From the cell containing the given text, extract its center point as (x, y) coordinate. 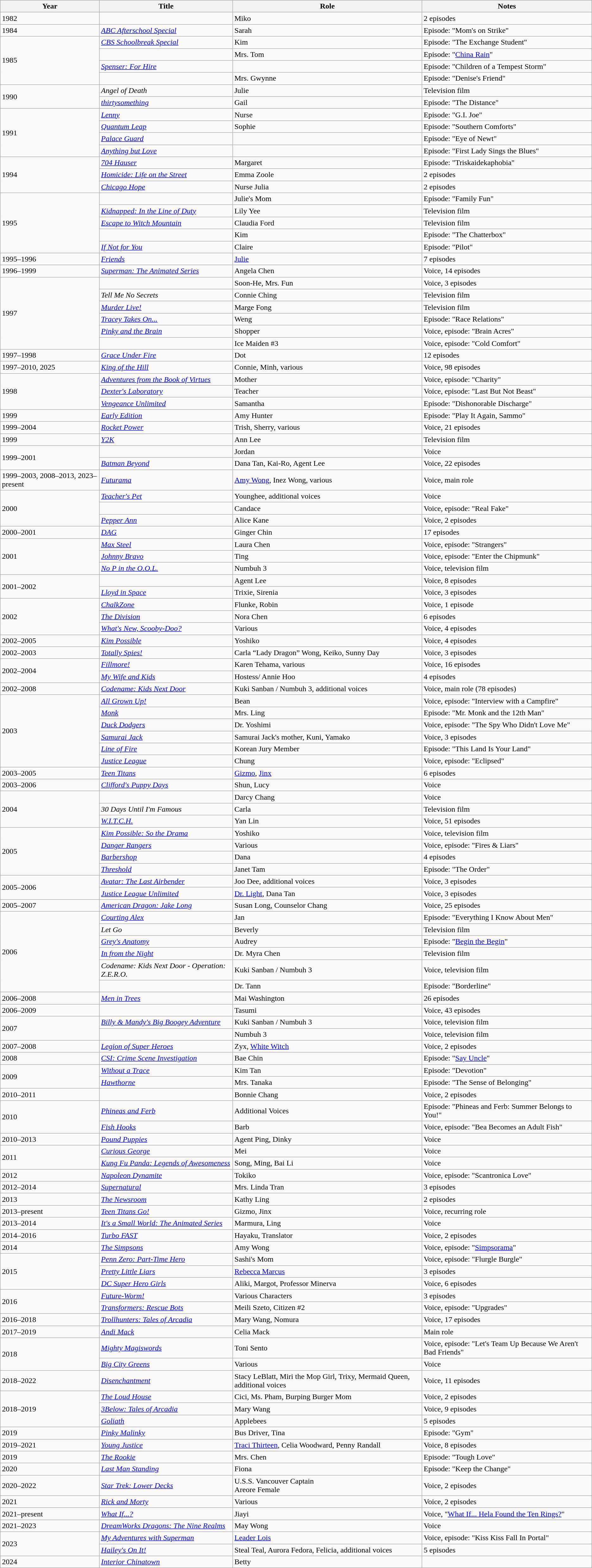
Title (166, 6)
Rocket Power (166, 427)
Jiayi (327, 1514)
What's New, Scooby-Doo? (166, 629)
Goliath (166, 1421)
2000–2001 (50, 532)
Voice, episode: "Cold Comfort" (507, 343)
Dot (327, 355)
2020–2022 (50, 1485)
3Below: Tales of Arcadia (166, 1409)
2002–2008 (50, 689)
Angela Chen (327, 271)
Andi Mack (166, 1331)
Ice Maiden #3 (327, 343)
2021–present (50, 1514)
Episode: "Say Uncle" (507, 1058)
Hayaku, Translator (327, 1235)
2006 (50, 952)
Audrey (327, 942)
Palace Guard (166, 138)
Voice, 1 episode (507, 605)
Spenser: For Hire (166, 66)
Episode: "The Sense of Belonging" (507, 1082)
Steal Teal, Aurora Fedora, Felicia, additional voices (327, 1550)
2013–2014 (50, 1223)
Voice, episode: "Eclipsed" (507, 761)
Emma Zoole (327, 175)
Danger Rangers (166, 845)
2001 (50, 556)
Codename: Kids Next Door (166, 689)
Let Go (166, 929)
Episode: "Children of a Tempest Storm" (507, 66)
2016 (50, 1301)
Dana Tan, Kai-Ro, Agent Lee (327, 464)
Dexter's Laboratory (166, 391)
Tokiko (327, 1175)
Codename: Kids Next Door - Operation: Z.E.R.O. (166, 970)
1994 (50, 175)
Nurse (327, 114)
Stacy LeBlatt, Miri the Mop Girl, Trixy, Mermaid Queen, additional voices (327, 1380)
Mrs. Tom (327, 54)
1999–2004 (50, 427)
Samurai Jack (166, 737)
Voice, 98 episodes (507, 367)
Shun, Lucy (327, 785)
Agent Ping, Dinky (327, 1139)
Early Edition (166, 415)
Voice, episode: "Interview with a Campfire" (507, 701)
2006–2009 (50, 1010)
Celia Mack (327, 1331)
Totally Spies! (166, 653)
1982 (50, 18)
Episode: "The Chatterbox" (507, 235)
2021–2023 (50, 1526)
2014–2016 (50, 1235)
2012–2014 (50, 1187)
30 Days Until I'm Famous (166, 809)
Futurama (166, 480)
1995–1996 (50, 259)
1995 (50, 223)
Teacher's Pet (166, 496)
704 Hauser (166, 163)
Napoleon Dynamite (166, 1175)
Mrs. Gwynne (327, 78)
Episode: "Borderline" (507, 986)
Last Man Standing (166, 1469)
Toni Sento (327, 1348)
Billy & Mandy's Big Boogey Adventure (166, 1022)
Connie Ching (327, 295)
Teen Titans Go! (166, 1211)
12 episodes (507, 355)
Dr. Tann (327, 986)
Episode: "First Lady Sings the Blues" (507, 151)
2006–2008 (50, 998)
1999–2003, 2008–2013, 2023–present (50, 480)
2010–2013 (50, 1139)
1991 (50, 132)
2003–2006 (50, 785)
Meili Szeto, Citizen #2 (327, 1307)
Pinky Malinky (166, 1433)
Mrs. Chen (327, 1457)
Legion of Super Heroes (166, 1046)
Voice, 43 episodes (507, 1010)
Claire (327, 247)
Sophie (327, 126)
Episode: "Keep the Change" (507, 1469)
Voice, episode: "Simpsorama" (507, 1247)
Trish, Sherry, various (327, 427)
May Wong (327, 1526)
Episode: "Tough Love" (507, 1457)
Voice, 51 episodes (507, 821)
2005 (50, 851)
Episode: "Phineas and Ferb: Summer Belongs to You!" (507, 1110)
Episode: "The Exchange Student" (507, 42)
Line of Fire (166, 749)
Episode: "Gym" (507, 1433)
Episode: "Race Relations" (507, 319)
2008 (50, 1058)
Aliki, Margot, Professor Minerva (327, 1283)
American Dragon: Jake Long (166, 905)
CSI: Crime Scene Investigation (166, 1058)
Carla (327, 809)
Grey's Anatomy (166, 942)
Margaret (327, 163)
Samurai Jack's mother, Kuni, Yamako (327, 737)
Tracey Takes On... (166, 319)
Sashi's Mom (327, 1259)
1997 (50, 313)
Kim Possible (166, 641)
Episode: "Denise's Friend" (507, 78)
Clifford's Puppy Days (166, 785)
Voice, episode: "Brain Acres" (507, 331)
Interior Chinatown (166, 1562)
Amy Wong, Inez Wong, various (327, 480)
Additional Voices (327, 1110)
Mrs. Linda Tran (327, 1187)
The Rookie (166, 1457)
Notes (507, 6)
Marge Fong (327, 307)
Samantha (327, 403)
King of the Hill (166, 367)
1985 (50, 60)
2012 (50, 1175)
Kim Tan (327, 1070)
CBS Schoolbreak Special (166, 42)
Episode: "Begin the Begin" (507, 942)
1996–1999 (50, 271)
What If...? (166, 1514)
Chicago Hope (166, 187)
1997–2010, 2025 (50, 367)
2010–2011 (50, 1094)
Episode: "Southern Comforts" (507, 126)
Ann Lee (327, 440)
Fillmore! (166, 665)
1990 (50, 96)
Rick and Morty (166, 1502)
Rebecca Marcus (327, 1271)
Carla “Lady Dragon” Wong, Keiko, Sunny Day (327, 653)
2020 (50, 1469)
Mai Washington (327, 998)
2011 (50, 1157)
Homicide: Life on the Street (166, 175)
Voice, episode: "Bea Becomes an Adult Fish" (507, 1127)
Sarah (327, 30)
Pound Puppies (166, 1139)
Song, Ming, Bai Li (327, 1163)
Hawthorne (166, 1082)
2005–2006 (50, 887)
DC Super Hero Girls (166, 1283)
Voice, recurring role (507, 1211)
2002 (50, 617)
Voice, episode: "Scantronica Love" (507, 1175)
2005–2007 (50, 905)
2018–2022 (50, 1380)
Amy Hunter (327, 415)
Main role (507, 1331)
Murder Live! (166, 307)
Kathy Ling (327, 1199)
My Wife and Kids (166, 677)
Traci Thirteen, Celia Woodward, Penny Randall (327, 1445)
Episode: "Devotion" (507, 1070)
2004 (50, 809)
Mary Wang (327, 1409)
Big City Greens (166, 1364)
Pepper Ann (166, 520)
Mary Wang, Nomura (327, 1319)
Kim Possible: So the Drama (166, 833)
Penn Zero: Part-Time Hero (166, 1259)
ABC Afterschool Special (166, 30)
Betty (327, 1562)
Karen Tehama, various (327, 665)
Anything but Love (166, 151)
Episode: "G.I. Joe" (507, 114)
Barb (327, 1127)
2002–2005 (50, 641)
1998 (50, 391)
Lily Yee (327, 211)
Voice, 25 episodes (507, 905)
The Simpsons (166, 1247)
Episode: "Mr. Monk and the 12th Man" (507, 713)
DAG (166, 532)
Episode: "Family Fun" (507, 199)
My Adventures with Superman (166, 1538)
Fish Hooks (166, 1127)
Curious George (166, 1151)
Voice, 22 episodes (507, 464)
Nora Chen (327, 617)
Episode: "Eye of Newt" (507, 138)
Miko (327, 18)
7 episodes (507, 259)
Voice, 14 episodes (507, 271)
Threshold (166, 869)
Hailey's On It! (166, 1550)
Voice, episode: "The Spy Who Didn't Love Me" (507, 725)
Beverly (327, 929)
2003 (50, 731)
The Division (166, 617)
Max Steel (166, 544)
Vengeance Unlimited (166, 403)
Dr. Myra Chen (327, 954)
Transformers: Rescue Bots (166, 1307)
Y2K (166, 440)
2007 (50, 1028)
Mrs. Tanaka (327, 1082)
Voice, 17 episodes (507, 1319)
Trixie, Sirenia (327, 593)
Voice, "What If... Hela Found the Ten Rings?" (507, 1514)
2015 (50, 1271)
Soon-He, Mrs. Fun (327, 283)
Episode: "The Distance" (507, 102)
2021 (50, 1502)
Hostess/ Annie Hoo (327, 677)
Justice League (166, 761)
Quantum Leap (166, 126)
Episode: "China Rain" (507, 54)
Courting Alex (166, 917)
Friends (166, 259)
Grace Under Fire (166, 355)
Year (50, 6)
Supernatural (166, 1187)
Korean Jury Member (327, 749)
Dana (327, 857)
Applebees (327, 1421)
Duck Dodgers (166, 725)
Kung Fu Panda: Legends of Awesomeness (166, 1163)
The Newsroom (166, 1199)
Julie's Mom (327, 199)
Young Justice (166, 1445)
DreamWorks Dragons: The Nine Realms (166, 1526)
2016–2018 (50, 1319)
Trollhunters: Tales of Arcadia (166, 1319)
Darcy Chang (327, 797)
2013–present (50, 1211)
thirtysomething (166, 102)
Nurse Julia (327, 187)
Joo Dee, additional voices (327, 881)
2018–2019 (50, 1409)
Avatar: The Last Airbender (166, 881)
Escape to Witch Mountain (166, 223)
U.S.S. Vancouver CaptainAreore Female (327, 1485)
Episode: "Pilot" (507, 247)
Bus Driver, Tina (327, 1433)
Future-Worm! (166, 1295)
Voice, episode: "Real Fake" (507, 508)
Star Trek: Lower Decks (166, 1485)
Episode: "The Order" (507, 869)
All Grown Up! (166, 701)
Mother (327, 379)
2007–2008 (50, 1046)
Voice, main role (507, 480)
Candace (327, 508)
2024 (50, 1562)
Janet Tam (327, 869)
Various Characters (327, 1295)
Episode: "Triskaidekaphobia" (507, 163)
Jordan (327, 452)
Flunke, Robin (327, 605)
2009 (50, 1076)
1984 (50, 30)
Amy Wong (327, 1247)
Disenchantment (166, 1380)
Episode: "Mom's on Strike" (507, 30)
Voice, episode: "Charity" (507, 379)
It's a Small World: The Animated Series (166, 1223)
Ginger Chin (327, 532)
1997–1998 (50, 355)
Fiona (327, 1469)
Batman Beyond (166, 464)
Voice, 16 episodes (507, 665)
2010 (50, 1117)
Episode: "This Land Is Your Land" (507, 749)
Leader Lois (327, 1538)
The Loud House (166, 1397)
Cici, Ms. Pham, Burping Burger Mom (327, 1397)
Connie, Minh, various (327, 367)
If Not for You (166, 247)
Role (327, 6)
Lenny (166, 114)
Shopper (327, 331)
Mei (327, 1151)
1999–2001 (50, 458)
Zyx, White Witch (327, 1046)
Voice, episode: "Flurgle Burgle" (507, 1259)
ChalkZone (166, 605)
Kuki Sanban / Numbuh 3, additional voices (327, 689)
Teen Titans (166, 773)
2003–2005 (50, 773)
Agent Lee (327, 581)
Voice, 11 episodes (507, 1380)
Phineas and Ferb (166, 1110)
Voice, main role (78 episodes) (507, 689)
Claudia Ford (327, 223)
Gail (327, 102)
2002–2004 (50, 671)
Justice League Unlimited (166, 893)
Susan Long, Counselor Chang (327, 905)
Bae Chin (327, 1058)
2017–2019 (50, 1331)
Kidnapped: In the Line of Duty (166, 211)
Voice, episode: "Kiss Kiss Fall In Portal" (507, 1538)
2014 (50, 1247)
Episode: "Everything I Know About Men" (507, 917)
Episode: "Dishonorable Discharge" (507, 403)
Dr. Light, Dana Tan (327, 893)
2000 (50, 508)
Angel of Death (166, 90)
Yan Lin (327, 821)
Without a Trace (166, 1070)
17 episodes (507, 532)
2001–2002 (50, 587)
Younghee, additional voices (327, 496)
Laura Chen (327, 544)
Men in Trees (166, 998)
Teacher (327, 391)
Jan (327, 917)
Weng (327, 319)
Lloyd in Space (166, 593)
2002–2003 (50, 653)
Voice, episode: "Upgrades" (507, 1307)
Mrs. Ling (327, 713)
Voice, 9 episodes (507, 1409)
Voice, episode: "Strangers" (507, 544)
Superman: The Animated Series (166, 271)
Tasumi (327, 1010)
No P in the O.O.L. (166, 569)
Voice, episode: "Enter the Chipmunk" (507, 556)
Voice, episode: "Fires & Liars" (507, 845)
Pinky and the Brain (166, 331)
In from the Night (166, 954)
2018 (50, 1354)
Mighty Magiswords (166, 1348)
W.I.T.C.H. (166, 821)
Adventures from the Book of Virtues (166, 379)
Ting (327, 556)
Marmura, Ling (327, 1223)
2019–2021 (50, 1445)
Pretty Little Liars (166, 1271)
Episode: "Play It Again, Sammo" (507, 415)
Voice, 6 episodes (507, 1283)
Voice, episode: "Let's Team Up Because We Aren't Bad Friends" (507, 1348)
Chung (327, 761)
Bean (327, 701)
Voice, episode: "Last But Not Beast" (507, 391)
Johnny Bravo (166, 556)
Barbershop (166, 857)
Bonnie Chang (327, 1094)
26 episodes (507, 998)
2023 (50, 1544)
Voice, 21 episodes (507, 427)
Dr. Yoshimi (327, 725)
Monk (166, 713)
2013 (50, 1199)
Alice Kane (327, 520)
Tell Me No Secrets (166, 295)
Turbo FAST (166, 1235)
